Output the (x, y) coordinate of the center of the cell containing the given text.  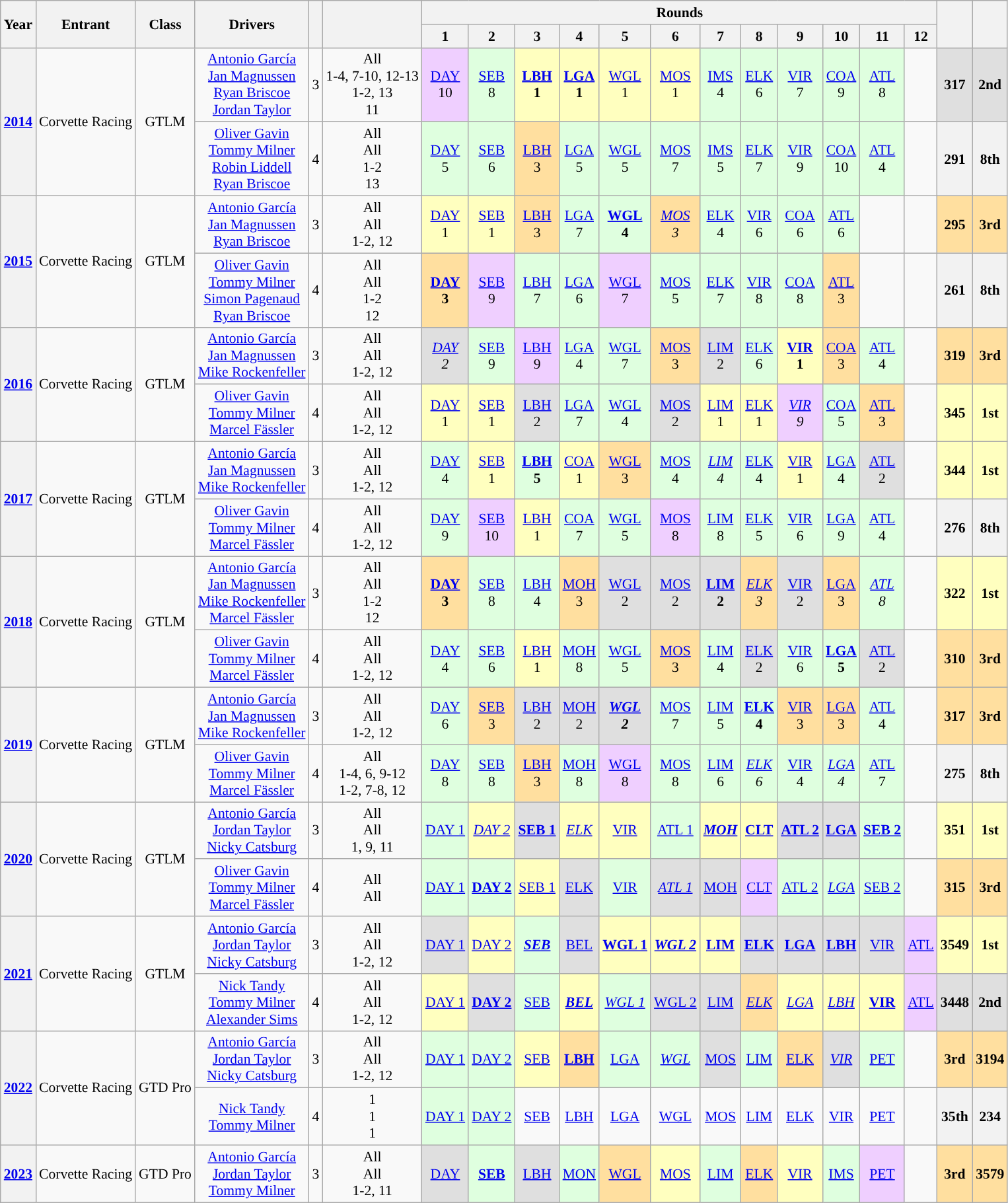
COA8 (800, 290)
SEB10 (491, 527)
LIM8 (721, 527)
DAY8 (445, 773)
WGL3 (625, 470)
ATL6 (842, 225)
2020 (18, 859)
LIM6 (721, 773)
ELK2 (759, 659)
ELK1 (759, 414)
MOS1 (675, 85)
322 (955, 593)
COA9 (842, 85)
1 (445, 36)
Nick Tandy Tommy Milner Alexander Sims (252, 1003)
2022 (18, 1087)
9 (800, 36)
12 (921, 36)
2 (491, 36)
261 (955, 290)
MOS5 (675, 290)
2018 (18, 622)
6 (675, 36)
VIR4 (800, 773)
Oliver Gavin Tommy Milner Robin Liddell Ryan Briscoe (252, 159)
295 (955, 225)
3549 (955, 945)
3448 (955, 1003)
LGA9 (842, 527)
LGA1 (580, 85)
WGL1 (625, 85)
2023 (18, 1175)
Nick Tandy Tommy Milner (252, 1116)
5 (625, 36)
MON (580, 1175)
VIR8 (759, 290)
LBH4 (536, 593)
MOS4 (675, 470)
Entrant (86, 24)
AllAll (372, 888)
310 (955, 659)
315 (955, 888)
Antonio García Jan Magnussen Ryan Briscoe (252, 225)
2019 (18, 745)
275 (955, 773)
COA10 (842, 159)
DAY6 (445, 716)
LBH7 (536, 290)
Antonio García Jan Magnussen Mike Rockenfeller Marcel Fässler (252, 593)
LBH9 (536, 355)
DAY10 (445, 85)
35th (955, 1116)
All1-4, 7-10, 12-131-2, 1311 (372, 85)
Antonio García Jan Magnussen Ryan Briscoe Jordan Taylor (252, 85)
All1-4, 6, 9-121-2, 7-8, 12 (372, 773)
MOH3 (580, 593)
ATL7 (882, 773)
ELK3 (759, 593)
DAY9 (445, 527)
2015 (18, 262)
COA3 (842, 355)
2014 (18, 122)
345 (955, 414)
COA7 (580, 527)
Oliver Gavin Tommy Milner Simon Pagenaud Ryan Briscoe (252, 290)
111 (372, 1116)
DAY (445, 1175)
291 (955, 159)
8 (759, 36)
MOH2 (580, 716)
DAY5 (445, 159)
DAY2 (445, 355)
319 (955, 355)
2021 (18, 974)
AllAll1, 9, 11 (372, 831)
VIR7 (800, 85)
10 (842, 36)
COA1 (580, 470)
WGL8 (625, 773)
234 (990, 1116)
Drivers (252, 24)
LIM1 (721, 414)
VIR2 (800, 593)
SEB3 (491, 716)
7 (721, 36)
COA6 (800, 225)
Year (18, 24)
VIR3 (800, 716)
AllAll1-2, 11 (372, 1175)
344 (955, 470)
IMS4 (721, 85)
Class (165, 24)
AllAll1-213 (372, 159)
COA5 (842, 414)
3194 (990, 1060)
2016 (18, 384)
Antonio García Jordan Taylor Tommy Milner (252, 1175)
351 (955, 831)
IMS (842, 1175)
IMS5 (721, 159)
Rounds (680, 13)
LBH5 (536, 470)
LIM5 (721, 716)
2017 (18, 499)
276 (955, 527)
11 (882, 36)
LGA6 (580, 290)
3579 (990, 1175)
ELK5 (759, 527)
